For the text-containing cell, return its midpoint in [X, Y] coordinate format. 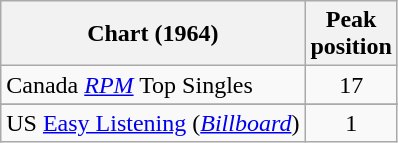
17 [351, 85]
Canada RPM Top Singles [153, 85]
Peakposition [351, 34]
Chart (1964) [153, 34]
1 [351, 123]
US Easy Listening (Billboard) [153, 123]
